Search for the cell housing the specified text and yield its [x, y] center coordinate. 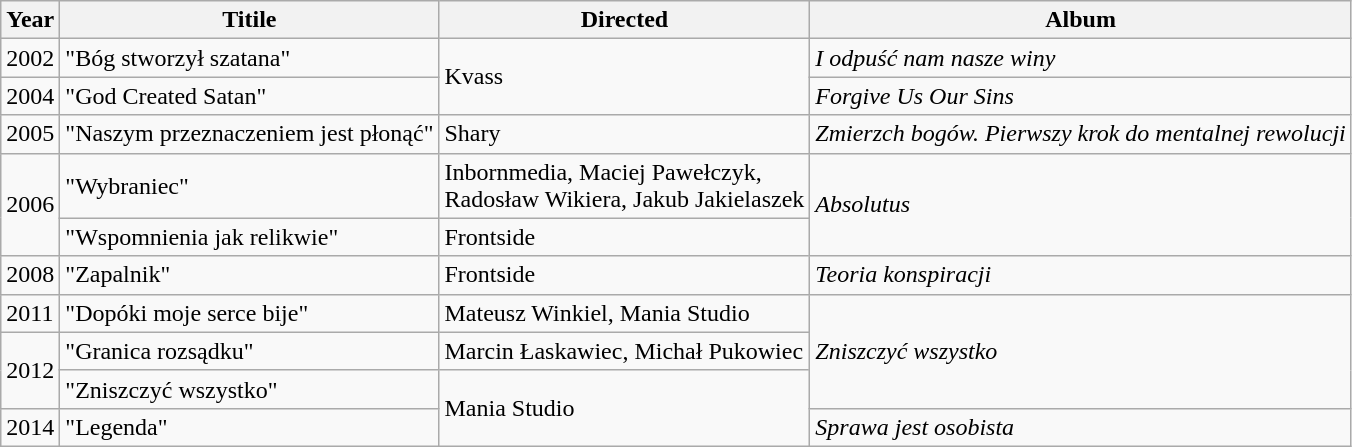
Zmierzch bogów. Pierwszy krok do mentalnej rewolucji [1080, 134]
Album [1080, 20]
"Wybraniec" [250, 186]
"Wspomnienia jak relikwie" [250, 237]
Teoria konspiracji [1080, 275]
"Dopóki moje serce bije" [250, 313]
"Naszym przeznaczeniem jest płonąć" [250, 134]
Zniszczyć wszystko [1080, 351]
Kvass [624, 77]
Year [30, 20]
2014 [30, 427]
Titile [250, 20]
"Granica rozsądku" [250, 351]
Mateusz Winkiel, Mania Studio [624, 313]
"Zniszczyć wszystko" [250, 389]
"Bóg stworzył szatana" [250, 58]
2011 [30, 313]
Sprawa jest osobista [1080, 427]
Marcin Łaskawiec, Michał Pukowiec [624, 351]
Inbornmedia, Maciej Pawełczyk,Radosław Wikiera, Jakub Jakielaszek [624, 186]
"God Created Satan" [250, 96]
2012 [30, 370]
2008 [30, 275]
Mania Studio [624, 408]
2004 [30, 96]
Forgive Us Our Sins [1080, 96]
I odpuść nam nasze winy [1080, 58]
2002 [30, 58]
Directed [624, 20]
"Zapalnik" [250, 275]
Shary [624, 134]
"Legenda" [250, 427]
2005 [30, 134]
Absolutus [1080, 204]
2006 [30, 204]
